Identify which cell holds the provided text, then report its [x, y] central coordinate. 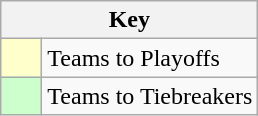
Teams to Playoffs [150, 58]
Key [130, 20]
Teams to Tiebreakers [150, 96]
